Provide the (x, y) coordinate of the cell's center where the given text is located.  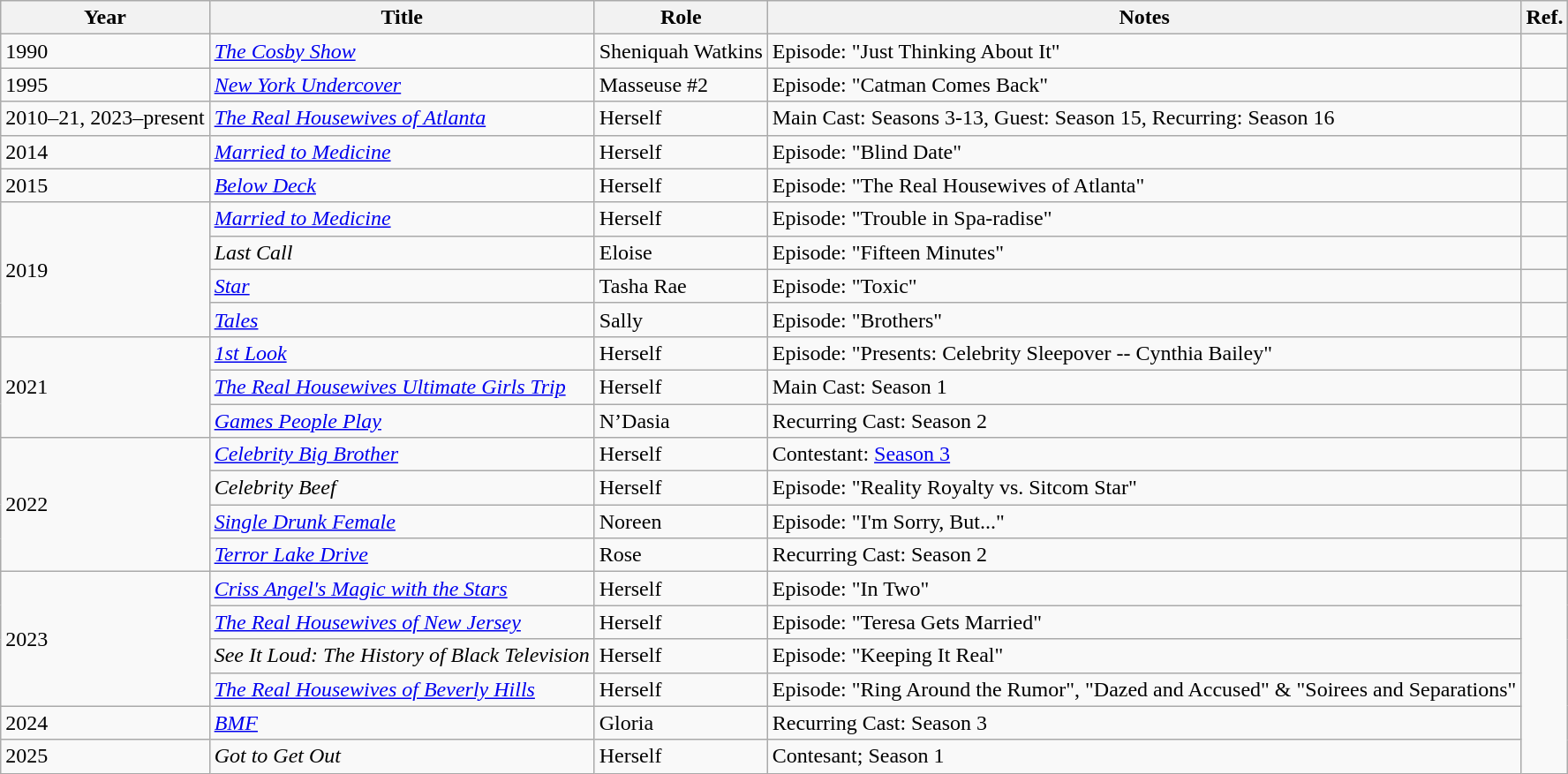
Celebrity Beef (402, 488)
Contesant; Season 1 (1144, 756)
BMF (402, 723)
N’Dasia (681, 421)
Year (105, 18)
Last Call (402, 252)
Episode: "Just Thinking About It" (1144, 51)
Episode: "Keeping It Real" (1144, 656)
See It Loud: The History of Black Television (402, 656)
Episode: "Fifteen Minutes" (1144, 252)
Games People Play (402, 421)
Celebrity Big Brother (402, 455)
1995 (105, 85)
Episode: "Presents: Celebrity Sleepover -- Cynthia Bailey" (1144, 353)
Eloise (681, 252)
Sally (681, 319)
Episode: "Trouble in Spa-radise" (1144, 219)
Criss Angel's Magic with the Stars (402, 589)
Episode: "Blind Date" (1144, 152)
Tales (402, 319)
Episode: "Ring Around the Rumor", "Dazed and Accused" & "Soirees and Separations" (1144, 689)
Role (681, 18)
Recurring Cast: Season 3 (1144, 723)
Episode: "Teresa Gets Married" (1144, 622)
1990 (105, 51)
Episode: "Toxic" (1144, 286)
Episode: "Reality Royalty vs. Sitcom Star" (1144, 488)
2023 (105, 639)
2025 (105, 756)
2014 (105, 152)
Main Cast: Season 1 (1144, 387)
Single Drunk Female (402, 522)
Title (402, 18)
Noreen (681, 522)
Episode: "Catman Comes Back" (1144, 85)
Contestant: Season 3 (1144, 455)
2022 (105, 505)
Rose (681, 555)
2010–21, 2023–present (105, 118)
Terror Lake Drive (402, 555)
Episode: "Brothers" (1144, 319)
Tasha Rae (681, 286)
Star (402, 286)
Notes (1144, 18)
Ref. (1545, 18)
Below Deck (402, 185)
The Cosby Show (402, 51)
1st Look (402, 353)
Episode: "I'm Sorry, But..." (1144, 522)
Episode: "In Two" (1144, 589)
The Real Housewives of Beverly Hills (402, 689)
Episode: "The Real Housewives of Atlanta" (1144, 185)
Masseuse #2 (681, 85)
The Real Housewives of New Jersey (402, 622)
The Real Housewives Ultimate Girls Trip (402, 387)
New York Undercover (402, 85)
2021 (105, 387)
Got to Get Out (402, 756)
Sheniquah Watkins (681, 51)
2019 (105, 269)
2015 (105, 185)
Gloria (681, 723)
2024 (105, 723)
The Real Housewives of Atlanta (402, 118)
Main Cast: Seasons 3-13, Guest: Season 15, Recurring: Season 16 (1144, 118)
